Provide the (X, Y) coordinate of the cell's center where the given text is located.  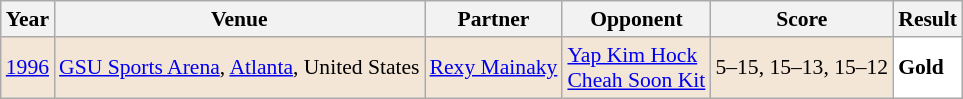
Rexy Mainaky (494, 68)
Partner (494, 19)
Result (928, 19)
5–15, 15–13, 15–12 (802, 68)
Year (28, 19)
Yap Kim Hock Cheah Soon Kit (636, 68)
Gold (928, 68)
Opponent (636, 19)
Venue (239, 19)
GSU Sports Arena, Atlanta, United States (239, 68)
1996 (28, 68)
Score (802, 19)
